For the text-containing cell, return its midpoint in [X, Y] coordinate format. 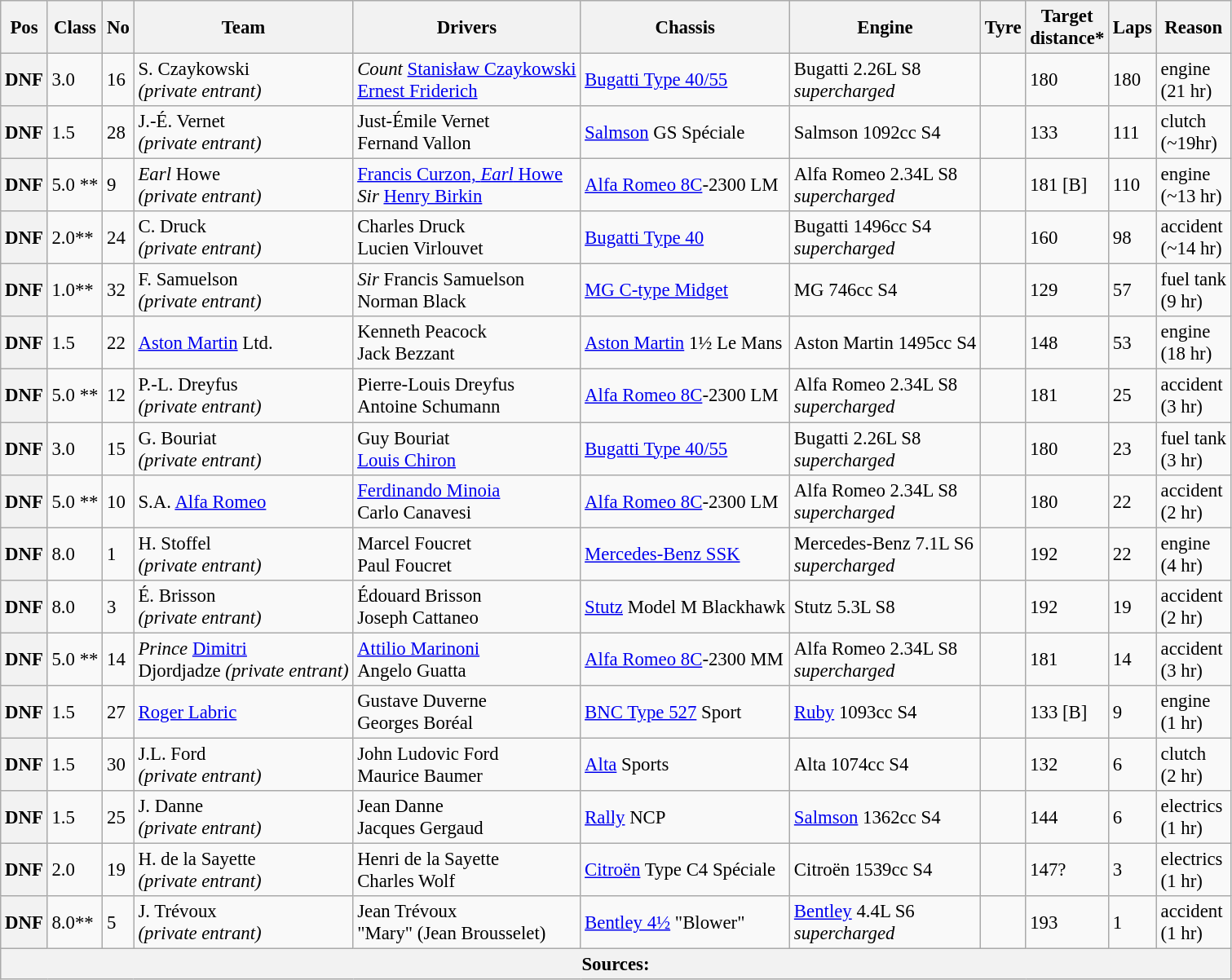
Ruby 1093cc S4 [885, 713]
Sources: [616, 965]
accident(1 hr) [1194, 923]
H. de la Sayette(private entrant) [243, 869]
Ferdinando Minoia Carlo Canavesi [466, 501]
129 [1067, 290]
Targetdistance* [1067, 28]
Roger Labric [243, 713]
Guy Bouriat Louis Chiron [466, 448]
Alfa Romeo 8C-2300 MM [685, 659]
Attilio Marinoni Angelo Guatta [466, 659]
Édouard Brisson Joseph Cattaneo [466, 607]
John Ludovic Ford Maurice Baumer [466, 765]
engine(~13 hr) [1194, 186]
Salmson 1092cc S4 [885, 132]
Bugatti Type 40 [685, 238]
Engine [885, 28]
32 [118, 290]
Charles Druck Lucien Virlouvet [466, 238]
28 [118, 132]
53 [1133, 342]
MG C-type Midget [685, 290]
16 [118, 80]
Bugatti 1496cc S4 supercharged [885, 238]
engine(21 hr) [1194, 80]
accident(~14 hr) [1194, 238]
Salmson 1362cc S4 [885, 817]
Aston Martin 1495cc S4 [885, 342]
133 [1067, 132]
BNC Type 527 Sport [685, 713]
8.0** [75, 923]
Rally NCP [685, 817]
2.0 [75, 869]
Francis Curzon, Earl Howe Sir Henry Birkin [466, 186]
193 [1067, 923]
Reason [1194, 28]
Pos [24, 28]
Stutz 5.3L S8 [885, 607]
Mercedes-Benz SSK [685, 554]
S. Czaykowski(private entrant) [243, 80]
Earl Howe(private entrant) [243, 186]
24 [118, 238]
98 [1133, 238]
engine(4 hr) [1194, 554]
Drivers [466, 28]
Sir Francis Samuelson Norman Black [466, 290]
MG 746cc S4 [885, 290]
Henri de la Sayette Charles Wolf [466, 869]
Class [75, 28]
27 [118, 713]
Kenneth Peacock Jack Bezzant [466, 342]
Aston Martin Ltd. [243, 342]
Gustave Duverne Georges Boréal [466, 713]
Alta 1074cc S4 [885, 765]
S.A. Alfa Romeo [243, 501]
Citroën 1539cc S4 [885, 869]
Laps [1133, 28]
57 [1133, 290]
Alta Sports [685, 765]
Tyre [1003, 28]
Prince DimitriDjordjadze (private entrant) [243, 659]
30 [118, 765]
clutch(2 hr) [1194, 765]
Citroën Type C4 Spéciale [685, 869]
147? [1067, 869]
É. Brisson(private entrant) [243, 607]
Mercedes-Benz 7.1L S6 supercharged [885, 554]
engine(1 hr) [1194, 713]
C. Druck(private entrant) [243, 238]
10 [118, 501]
J.-É. Vernet(private entrant) [243, 132]
clutch (~19hr) [1194, 132]
G. Bouriat(private entrant) [243, 448]
Jean Danne Jacques Gergaud [466, 817]
Jean Trévoux "Mary" (Jean Brousselet) [466, 923]
engine(18 hr) [1194, 342]
Bentley 4½ "Blower" [685, 923]
133 [B] [1067, 713]
P.-L. Dreyfus(private entrant) [243, 396]
148 [1067, 342]
Chassis [685, 28]
23 [1133, 448]
12 [118, 396]
Team [243, 28]
5 [118, 923]
Just-Émile Vernet Fernand Vallon [466, 132]
No [118, 28]
15 [118, 448]
H. Stoffel(private entrant) [243, 554]
111 [1133, 132]
fuel tank(3 hr) [1194, 448]
F. Samuelson(private entrant) [243, 290]
J. Trévoux(private entrant) [243, 923]
181 [B] [1067, 186]
J.L. Ford(private entrant) [243, 765]
144 [1067, 817]
Marcel Foucret Paul Foucret [466, 554]
132 [1067, 765]
Stutz Model M Blackhawk [685, 607]
110 [1133, 186]
J. Danne(private entrant) [243, 817]
Pierre-Louis Dreyfus Antoine Schumann [466, 396]
Aston Martin 1½ Le Mans [685, 342]
2.0** [75, 238]
1.0** [75, 290]
Count Stanisław Czaykowski Ernest Friderich [466, 80]
Bentley 4.4L S6 supercharged [885, 923]
fuel tank (9 hr) [1194, 290]
160 [1067, 238]
Salmson GS Spéciale [685, 132]
